Detect which cell encompasses the target text, then output its [X, Y] center coordinate. 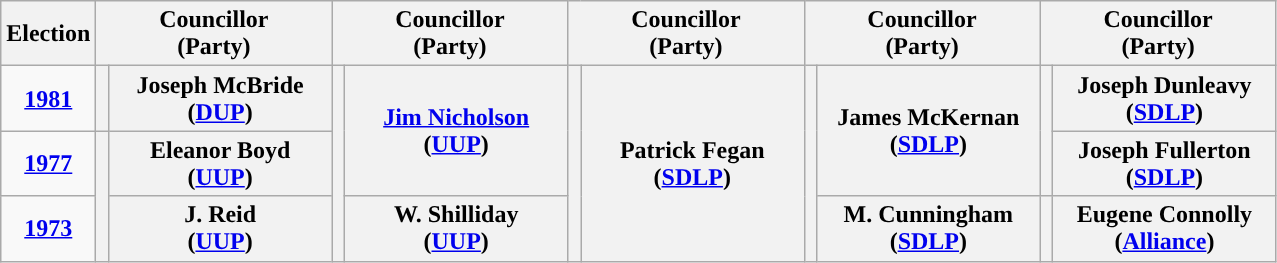
Jim Nicholson (UUP) [456, 131]
Joseph Fullerton (SDLP) [1165, 164]
1981 [48, 98]
Joseph McBride (DUP) [220, 98]
James McKernan (SDLP) [929, 131]
Joseph Dunleavy (SDLP) [1165, 98]
Eleanor Boyd (UUP) [220, 164]
1977 [48, 164]
J. Reid (UUP) [220, 228]
1973 [48, 228]
W. Shilliday (UUP) [456, 228]
Election [48, 34]
M. Cunningham (SDLP) [929, 228]
Patrick Fegan (SDLP) [692, 164]
Eugene Connolly (Alliance) [1165, 228]
